Scan for the cell matching the given text and deliver its [X, Y] coordinate at center. 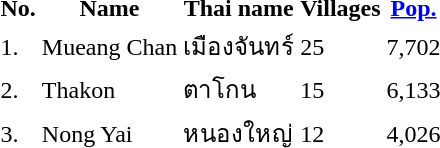
25 [340, 46]
Mueang Chan [109, 46]
15 [340, 90]
ตาโกน [239, 90]
Thakon [109, 90]
เมืองจันทร์ [239, 46]
